From the cell containing the given text, extract its center point as (x, y) coordinate. 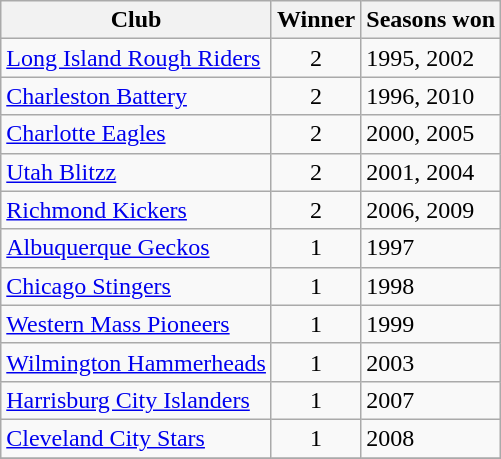
2008 (431, 438)
Cleveland City Stars (136, 438)
Western Mass Pioneers (136, 324)
Charleston Battery (136, 96)
Winner (316, 20)
Charlotte Eagles (136, 134)
Richmond Kickers (136, 210)
Wilmington Hammerheads (136, 362)
1999 (431, 324)
1997 (431, 248)
Seasons won (431, 20)
1998 (431, 286)
Club (136, 20)
2001, 2004 (431, 172)
Harrisburg City Islanders (136, 400)
Albuquerque Geckos (136, 248)
2006, 2009 (431, 210)
2007 (431, 400)
2003 (431, 362)
Utah Blitzz (136, 172)
Long Island Rough Riders (136, 58)
1996, 2010 (431, 96)
2000, 2005 (431, 134)
Chicago Stingers (136, 286)
1995, 2002 (431, 58)
